Extract the [X, Y] coordinate from the center of the cell holding the provided text.  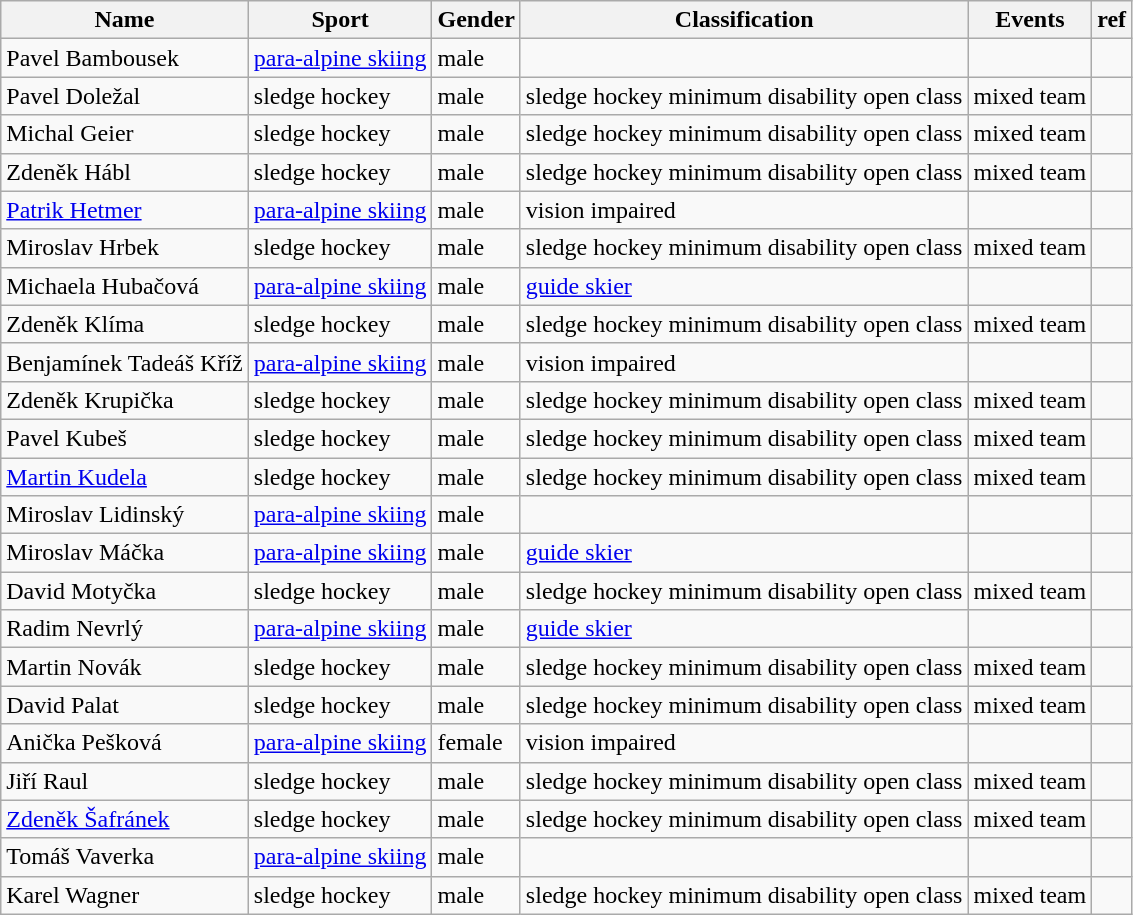
Zdeněk Krupička [125, 400]
Pavel Kubeš [125, 438]
Sport [340, 20]
Events [1030, 20]
Zdeněk Klíma [125, 324]
Karel Wagner [125, 895]
David Motyčka [125, 591]
Tomáš Vaverka [125, 857]
Miroslav Máčka [125, 553]
female [476, 743]
Zdeněk Hábl [125, 172]
Michal Geier [125, 134]
Martin Kudela [125, 477]
Zdeněk Šafránek [125, 819]
Anička Pešková [125, 743]
David Palat [125, 705]
Martin Novák [125, 667]
Jiří Raul [125, 781]
Michaela Hubačová [125, 286]
Pavel Bambousek [125, 58]
Radim Nevrlý [125, 629]
ref [1112, 20]
Name [125, 20]
Benjamínek Tadeáš Kříž [125, 362]
Classification [744, 20]
Miroslav Hrbek [125, 248]
Miroslav Lidinský [125, 515]
Patrik Hetmer [125, 210]
Pavel Doležal [125, 96]
Gender [476, 20]
